Find where the given text appears and provide that cell's center as (x, y) coordinate. 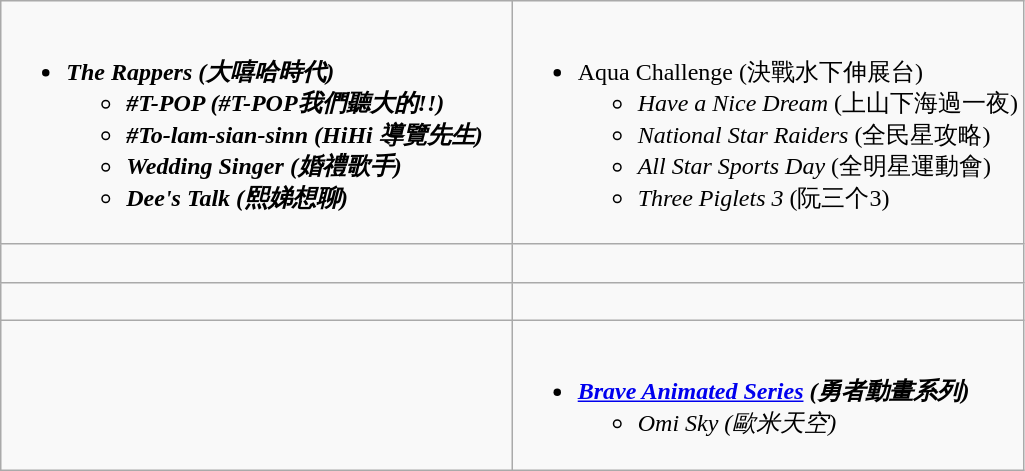
The Rappers (大嘻哈時代)#T-POP (#T-POP我們聽大的!!)#To-lam-sian-sinn (HiHi 導覽先生)Wedding Singer (婚禮歌手)Dee's Talk (熙娣想聊) (256, 123)
Aqua Challenge (決戰水下伸展台)Have a Nice Dream (上山下海過一夜)National Star Raiders (全民星攻略)All Star Sports Day (全明星運動會)Three Piglets 3 (阮三个3) (768, 123)
Brave Animated Series (勇者動畫系列)Omi Sky (歐米天空) (768, 394)
